Identify which cell holds the provided text, then report its [X, Y] central coordinate. 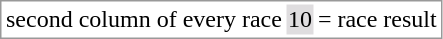
10 [300, 19]
second column of every race [144, 19]
= race result [377, 19]
